From the cell containing the given text, extract its center point as (x, y) coordinate. 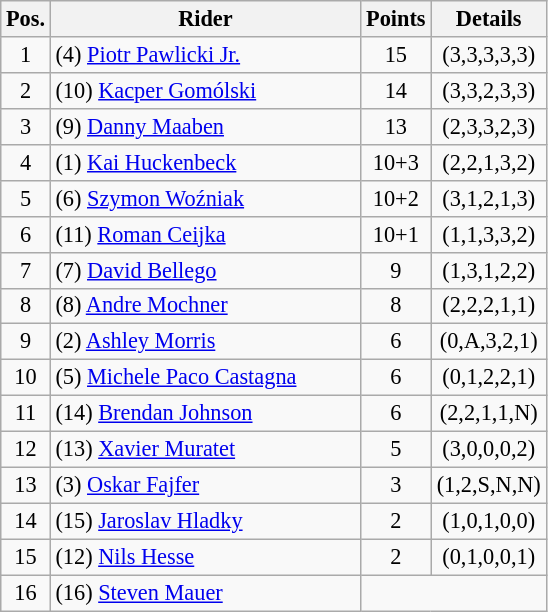
(1,2,S,N,N) (488, 485)
(3,3,3,3,3) (488, 55)
(5) Michele Paco Castagna (205, 378)
(2,2,2,1,1) (488, 306)
(12) Nils Hesse (205, 557)
(3,1,2,1,3) (488, 198)
(10) Kacper Gomólski (205, 90)
(13) Xavier Muratet (205, 450)
1 (26, 55)
Pos. (26, 19)
(14) Brendan Johnson (205, 414)
Details (488, 19)
10+2 (396, 198)
(1,3,1,2,2) (488, 270)
10+3 (396, 162)
(7) David Bellego (205, 270)
(11) Roman Ceijka (205, 234)
(1,1,3,3,2) (488, 234)
(0,1,0,0,1) (488, 557)
10 (26, 378)
12 (26, 450)
(3,3,2,3,3) (488, 90)
(2,2,1,1,N) (488, 414)
4 (26, 162)
(9) Danny Maaben (205, 126)
(0,A,3,2,1) (488, 342)
(0,1,2,2,1) (488, 378)
(1) Kai Huckenbeck (205, 162)
(3) Oskar Fajfer (205, 485)
(3,0,0,0,2) (488, 450)
(2) Ashley Morris (205, 342)
16 (26, 593)
(4) Piotr Pawlicki Jr. (205, 55)
(6) Szymon Woźniak (205, 198)
(1,0,1,0,0) (488, 521)
(2,3,3,2,3) (488, 126)
Rider (205, 19)
(8) Andre Mochner (205, 306)
(16) Steven Mauer (205, 593)
(15) Jaroslav Hladky (205, 521)
11 (26, 414)
(2,2,1,3,2) (488, 162)
10+1 (396, 234)
7 (26, 270)
Points (396, 19)
